Search for the cell housing the specified text and yield its (x, y) center coordinate. 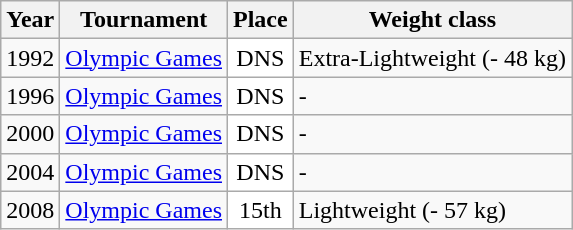
2004 (30, 172)
2000 (30, 134)
Place (261, 20)
Weight class (432, 20)
Year (30, 20)
2008 (30, 210)
15th (261, 210)
Lightweight (- 57 kg) (432, 210)
Tournament (144, 20)
1992 (30, 58)
Extra-Lightweight (- 48 kg) (432, 58)
1996 (30, 96)
